Output the [x, y] coordinate of the center of the cell containing the given text.  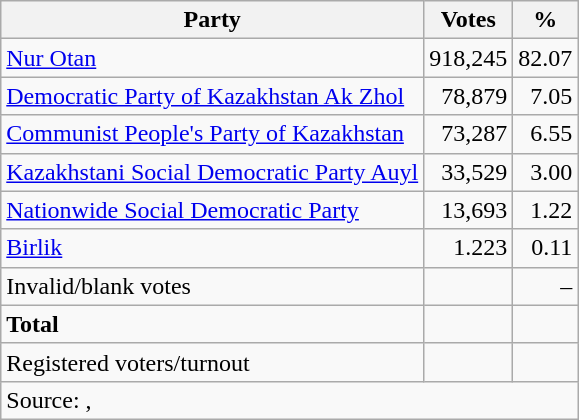
82.07 [546, 58]
Nur Otan [212, 58]
– [546, 286]
Votes [468, 20]
Registered voters/turnout [212, 362]
Communist People's Party of Kazakhstan [212, 134]
Total [212, 324]
73,287 [468, 134]
Kazakhstani Social Democratic Party Auyl [212, 172]
Party [212, 20]
Birlik [212, 248]
% [546, 20]
1.223 [468, 248]
918,245 [468, 58]
7.05 [546, 96]
33,529 [468, 172]
6.55 [546, 134]
1.22 [546, 210]
Democratic Party of Kazakhstan Ak Zhol [212, 96]
Source: , [290, 400]
78,879 [468, 96]
0.11 [546, 248]
13,693 [468, 210]
Invalid/blank votes [212, 286]
3.00 [546, 172]
Nationwide Social Democratic Party [212, 210]
